Return (x, y) of the center of cell containing provided text 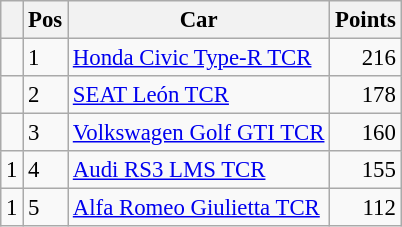
3 (46, 133)
Audi RS3 LMS TCR (199, 170)
Car (199, 20)
4 (46, 170)
Volkswagen Golf GTI TCR (199, 133)
2 (46, 95)
155 (366, 170)
178 (366, 95)
SEAT León TCR (199, 95)
160 (366, 133)
5 (46, 208)
Points (366, 20)
112 (366, 208)
Honda Civic Type-R TCR (199, 58)
Pos (46, 20)
Alfa Romeo Giulietta TCR (199, 208)
216 (366, 58)
